Search for the cell housing the specified text and yield its (x, y) center coordinate. 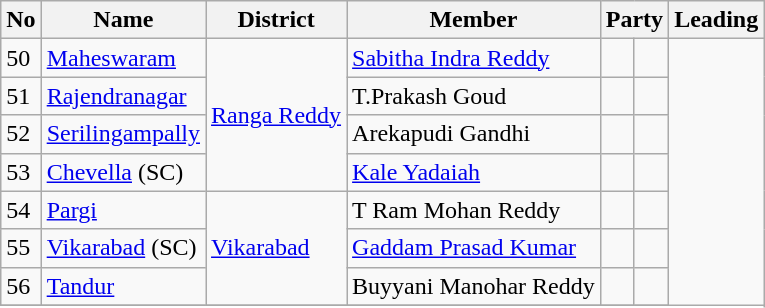
Vikarabad (276, 248)
Sabitha Indra Reddy (474, 58)
T Ram Mohan Reddy (474, 210)
Pargi (123, 210)
Buyyani Manohar Reddy (474, 286)
Gaddam Prasad Kumar (474, 248)
51 (21, 96)
Leading (716, 20)
No (21, 20)
55 (21, 248)
52 (21, 134)
Member (474, 20)
District (276, 20)
Party (634, 20)
50 (21, 58)
Tandur (123, 286)
Maheswaram (123, 58)
Kale Yadaiah (474, 172)
53 (21, 172)
Chevella (SC) (123, 172)
54 (21, 210)
Rajendranagar (123, 96)
Serilingampally (123, 134)
56 (21, 286)
Ranga Reddy (276, 115)
T.Prakash Goud (474, 96)
Name (123, 20)
Vikarabad (SC) (123, 248)
Arekapudi Gandhi (474, 134)
